Identify which cell holds the provided text, then report its [x, y] central coordinate. 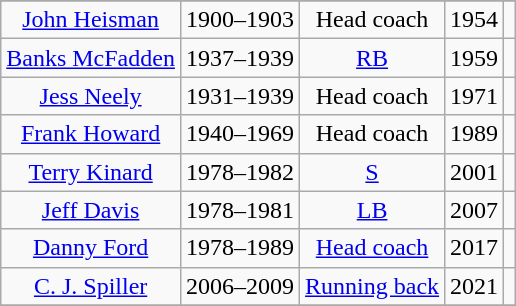
John Heisman [91, 20]
Running back [372, 286]
1937–1939 [240, 58]
2017 [474, 248]
1931–1939 [240, 96]
2006–2009 [240, 286]
Danny Ford [91, 248]
1978–1989 [240, 248]
1978–1981 [240, 210]
Terry Kinard [91, 172]
2001 [474, 172]
2007 [474, 210]
1900–1903 [240, 20]
LB [372, 210]
Banks McFadden [91, 58]
2021 [474, 286]
1989 [474, 134]
1978–1982 [240, 172]
1959 [474, 58]
1971 [474, 96]
Jeff Davis [91, 210]
C. J. Spiller [91, 286]
RB [372, 58]
1940–1969 [240, 134]
S [372, 172]
Jess Neely [91, 96]
1954 [474, 20]
Frank Howard [91, 134]
